Identify which cell holds the provided text, then report its [X, Y] central coordinate. 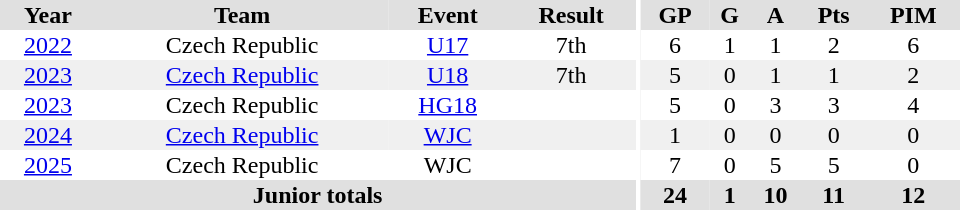
12 [914, 195]
10 [776, 195]
A [776, 15]
2025 [48, 165]
G [730, 15]
24 [675, 195]
Result [571, 15]
Team [242, 15]
GP [675, 15]
7 [675, 165]
Pts [834, 15]
4 [914, 105]
2024 [48, 135]
U17 [447, 45]
Year [48, 15]
PIM [914, 15]
2022 [48, 45]
Event [447, 15]
Junior totals [318, 195]
HG18 [447, 105]
11 [834, 195]
U18 [447, 75]
